Return the [x, y] coordinate for the center point of the cell that contains the specified text.  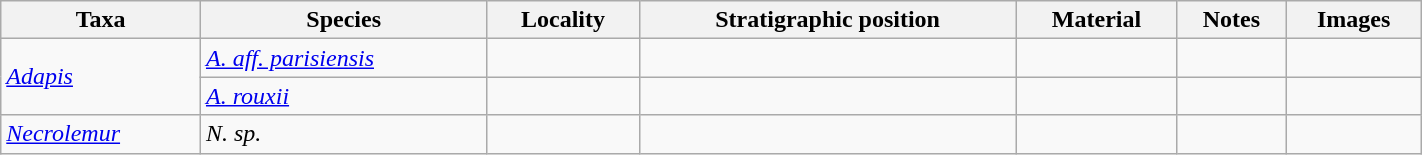
Stratigraphic position [828, 20]
Species [343, 20]
A. rouxii [343, 96]
Images [1354, 20]
Material [1096, 20]
Necrolemur [101, 134]
Notes [1232, 20]
Adapis [101, 77]
N. sp. [343, 134]
Taxa [101, 20]
A. aff. parisiensis [343, 58]
Locality [563, 20]
